Search for the cell housing the specified text and yield its [x, y] center coordinate. 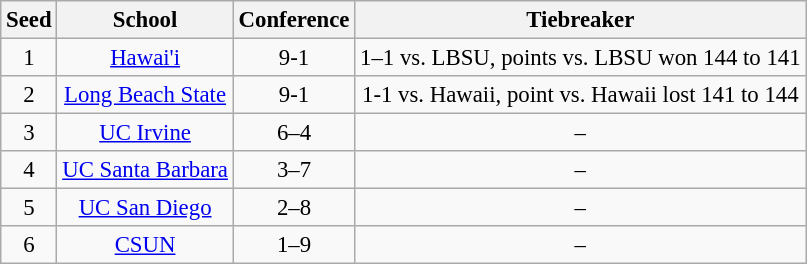
6 [29, 245]
UC San Diego [145, 208]
1–9 [294, 245]
5 [29, 208]
1–1 vs. LBSU, points vs. LBSU won 144 to 141 [580, 58]
4 [29, 170]
3–7 [294, 170]
6–4 [294, 133]
3 [29, 133]
Tiebreaker [580, 20]
Hawai'i [145, 58]
Seed [29, 20]
2–8 [294, 208]
School [145, 20]
1-1 vs. Hawaii, point vs. Hawaii lost 141 to 144 [580, 95]
Long Beach State [145, 95]
UC Santa Barbara [145, 170]
UC Irvine [145, 133]
Conference [294, 20]
1 [29, 58]
CSUN [145, 245]
2 [29, 95]
